Provide the (X, Y) coordinate of the cell's center where the given text is located.  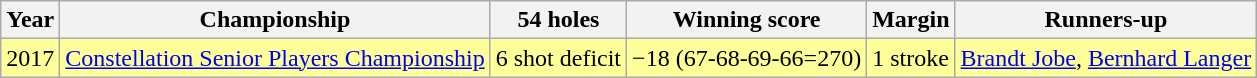
Constellation Senior Players Championship (275, 58)
Year (30, 20)
Runners-up (1106, 20)
1 stroke (911, 58)
Championship (275, 20)
6 shot deficit (558, 58)
Margin (911, 20)
54 holes (558, 20)
Winning score (747, 20)
2017 (30, 58)
−18 (67-68-69-66=270) (747, 58)
Brandt Jobe, Bernhard Langer (1106, 58)
